Return the (X, Y) coordinate for the center point of the cell that contains the specified text.  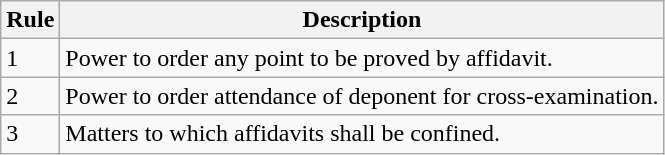
Matters to which affidavits shall be confined. (362, 134)
2 (30, 96)
1 (30, 58)
Rule (30, 20)
Power to order any point to be proved by affidavit. (362, 58)
Description (362, 20)
Power to order attendance of deponent for cross-examination. (362, 96)
3 (30, 134)
